Identify which cell holds the provided text, then report its [x, y] central coordinate. 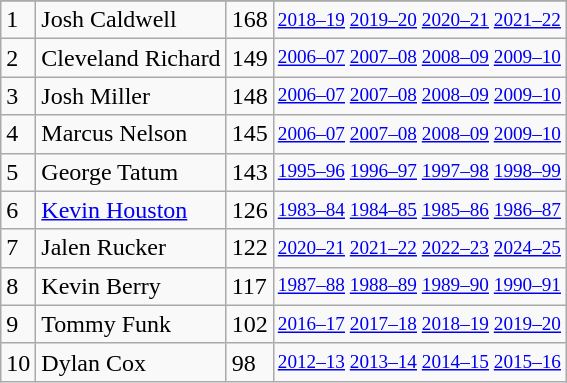
Josh Miller [131, 96]
122 [250, 248]
6 [18, 210]
145 [250, 134]
126 [250, 210]
10 [18, 362]
Josh Caldwell [131, 20]
9 [18, 324]
5 [18, 172]
148 [250, 96]
Tommy Funk [131, 324]
149 [250, 58]
102 [250, 324]
Cleveland Richard [131, 58]
1995–96 1996–97 1997–98 1998–99 [419, 172]
2020–21 2021–22 2022–23 2024–25 [419, 248]
2 [18, 58]
Marcus Nelson [131, 134]
2018–19 2019–20 2020–21 2021–22 [419, 20]
4 [18, 134]
117 [250, 286]
143 [250, 172]
8 [18, 286]
Kevin Berry [131, 286]
1 [18, 20]
168 [250, 20]
Jalen Rucker [131, 248]
98 [250, 362]
7 [18, 248]
Kevin Houston [131, 210]
1983–84 1984–85 1985–86 1986–87 [419, 210]
2012–13 2013–14 2014–15 2015–16 [419, 362]
2016–17 2017–18 2018–19 2019–20 [419, 324]
Dylan Cox [131, 362]
George Tatum [131, 172]
1987–88 1988–89 1989–90 1990–91 [419, 286]
3 [18, 96]
